Pinpoint the cell where the given text exists, returning its (X, Y) midpoint coordinate. 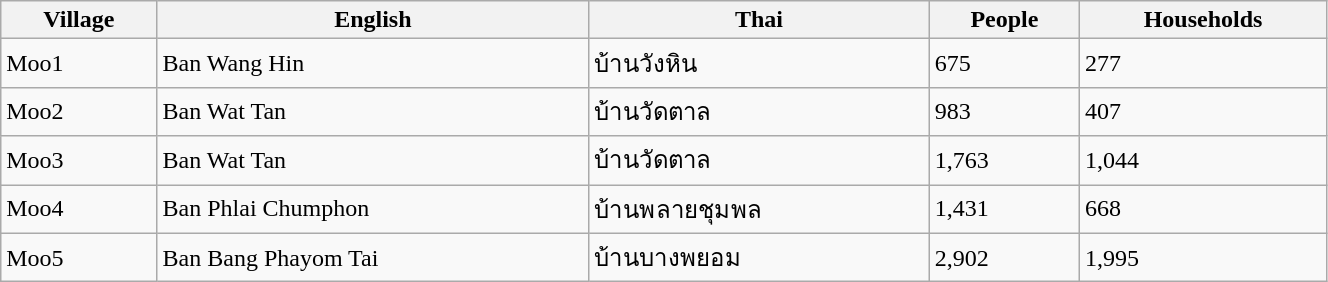
2,902 (1004, 258)
Ban Wang Hin (373, 64)
Moo5 (79, 258)
Ban Phlai Chumphon (373, 208)
Moo4 (79, 208)
1,044 (1204, 160)
บ้านพลายชุมพล (760, 208)
668 (1204, 208)
1,763 (1004, 160)
Moo1 (79, 64)
277 (1204, 64)
บ้านวังหิน (760, 64)
English (373, 20)
Households (1204, 20)
Thai (760, 20)
Moo3 (79, 160)
1,995 (1204, 258)
บ้านบางพยอม (760, 258)
407 (1204, 112)
983 (1004, 112)
675 (1004, 64)
Ban Bang Phayom Tai (373, 258)
People (1004, 20)
Moo2 (79, 112)
Village (79, 20)
1,431 (1004, 208)
